Determine the (X, Y) coordinate at the center of the cell enclosing the given text.  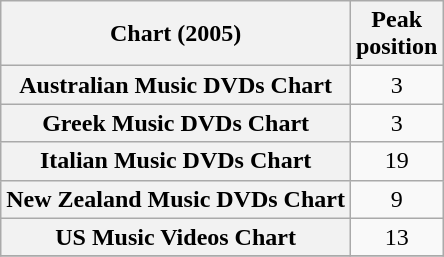
19 (396, 161)
13 (396, 237)
Australian Music DVDs Chart (176, 85)
Italian Music DVDs Chart (176, 161)
Chart (2005) (176, 34)
Greek Music DVDs Chart (176, 123)
US Music Videos Chart (176, 237)
Peakposition (396, 34)
New Zealand Music DVDs Chart (176, 199)
9 (396, 199)
